From the cell containing the given text, extract its center point as [x, y] coordinate. 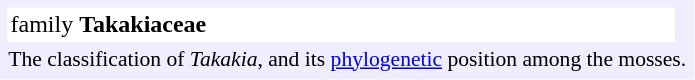
The classification of Takakia, and its phylogenetic position among the mosses. [348, 58]
family Takakiaceae [341, 24]
